Locate the cell with the specified text and output its (x, y) center coordinate. 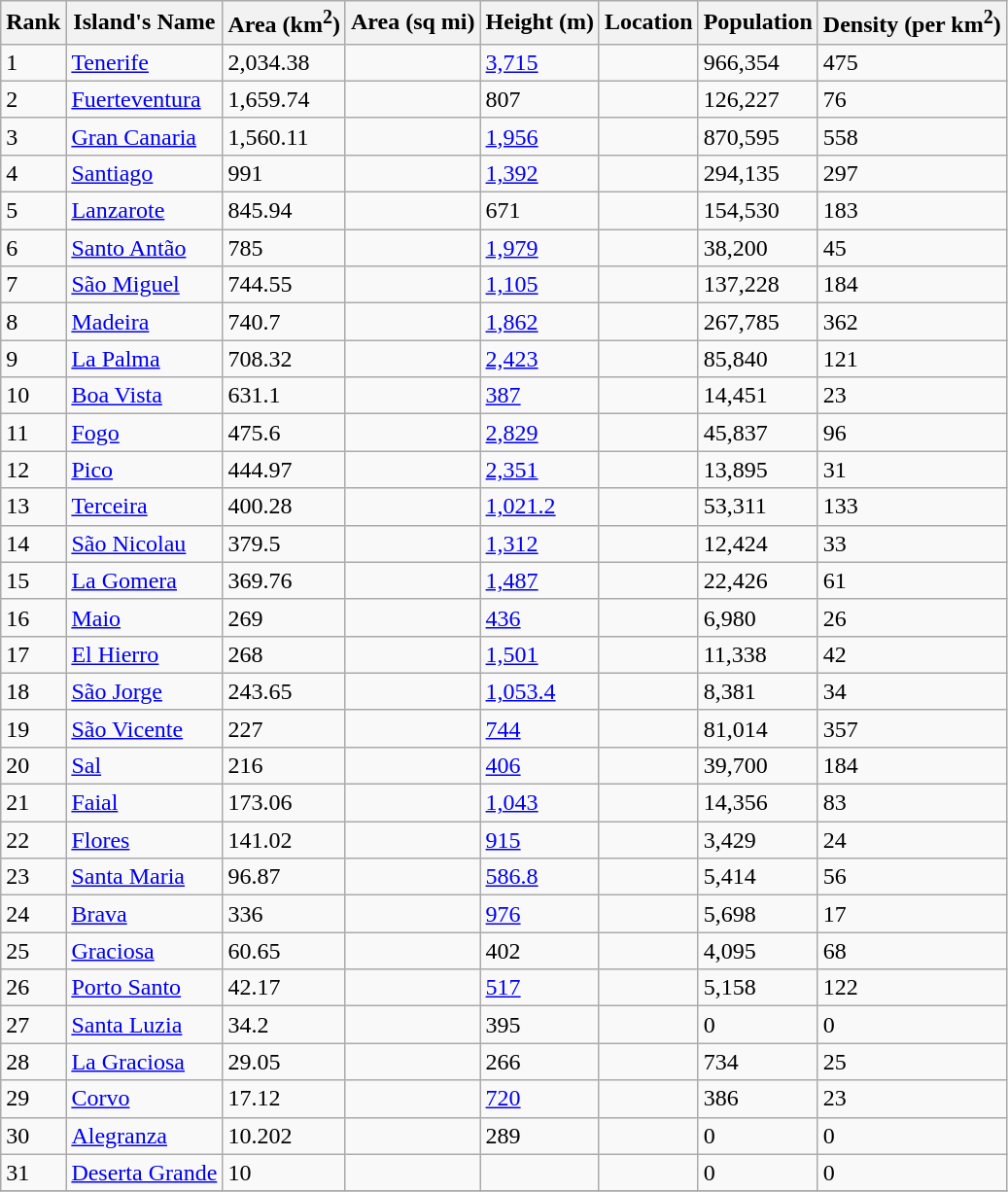
42.17 (284, 988)
1,105 (539, 285)
121 (912, 359)
357 (912, 728)
14,451 (758, 396)
966,354 (758, 62)
13 (33, 507)
Santo Antão (144, 248)
Deserta Grande (144, 1173)
1,392 (539, 173)
27 (33, 1025)
1,956 (539, 136)
Graciosa (144, 951)
1,487 (539, 580)
Maio (144, 617)
1,312 (539, 543)
39,700 (758, 765)
São Jorge (144, 691)
1,501 (539, 654)
133 (912, 507)
8,381 (758, 691)
68 (912, 951)
Rank (33, 23)
976 (539, 914)
216 (284, 765)
785 (284, 248)
3,429 (758, 840)
9 (33, 359)
33 (912, 543)
34 (912, 691)
19 (33, 728)
Lanzarote (144, 211)
Madeira (144, 322)
268 (284, 654)
Height (m) (539, 23)
Alegranza (144, 1136)
227 (284, 728)
Area (km2) (284, 23)
141.02 (284, 840)
807 (539, 99)
38,200 (758, 248)
126,227 (758, 99)
631.1 (284, 396)
30 (33, 1136)
15 (33, 580)
Boa Vista (144, 396)
28 (33, 1062)
El Hierro (144, 654)
11,338 (758, 654)
96.87 (284, 877)
21 (33, 803)
Flores (144, 840)
Santa Maria (144, 877)
1,043 (539, 803)
45,837 (758, 433)
402 (539, 951)
5 (33, 211)
La Palma (144, 359)
22 (33, 840)
369.76 (284, 580)
14 (33, 543)
96 (912, 433)
17.12 (284, 1099)
744 (539, 728)
436 (539, 617)
42 (912, 654)
5,698 (758, 914)
1,979 (539, 248)
1,053.4 (539, 691)
6,980 (758, 617)
11 (33, 433)
São Vicente (144, 728)
708.32 (284, 359)
2,351 (539, 470)
18 (33, 691)
56 (912, 877)
122 (912, 988)
Density (per km2) (912, 23)
53,311 (758, 507)
60.65 (284, 951)
1,021.2 (539, 507)
La Graciosa (144, 1062)
173.06 (284, 803)
83 (912, 803)
137,228 (758, 285)
Sal (144, 765)
Brava (144, 914)
Faial (144, 803)
5,158 (758, 988)
267,785 (758, 322)
8 (33, 322)
29.05 (284, 1062)
Pico (144, 470)
387 (539, 396)
586.8 (539, 877)
Island's Name (144, 23)
671 (539, 211)
34.2 (284, 1025)
45 (912, 248)
740.7 (284, 322)
13,895 (758, 470)
Fogo (144, 433)
16 (33, 617)
517 (539, 988)
29 (33, 1099)
6 (33, 248)
720 (539, 1099)
1,862 (539, 322)
14,356 (758, 803)
4,095 (758, 951)
22,426 (758, 580)
386 (758, 1099)
2 (33, 99)
297 (912, 173)
81,014 (758, 728)
Gran Canaria (144, 136)
Location (648, 23)
5,414 (758, 877)
1 (33, 62)
991 (284, 173)
845.94 (284, 211)
Porto Santo (144, 988)
362 (912, 322)
2,423 (539, 359)
1,560.11 (284, 136)
61 (912, 580)
475 (912, 62)
2,829 (539, 433)
734 (758, 1062)
379.5 (284, 543)
São Miguel (144, 285)
20 (33, 765)
Fuerteventura (144, 99)
336 (284, 914)
870,595 (758, 136)
406 (539, 765)
289 (539, 1136)
Corvo (144, 1099)
La Gomera (144, 580)
444.97 (284, 470)
Santiago (144, 173)
Terceira (144, 507)
744.55 (284, 285)
294,135 (758, 173)
558 (912, 136)
Tenerife (144, 62)
269 (284, 617)
266 (539, 1062)
76 (912, 99)
10.202 (284, 1136)
Population (758, 23)
183 (912, 211)
395 (539, 1025)
12,424 (758, 543)
7 (33, 285)
1,659.74 (284, 99)
400.28 (284, 507)
12 (33, 470)
São Nicolau (144, 543)
243.65 (284, 691)
3,715 (539, 62)
Santa Luzia (144, 1025)
915 (539, 840)
Area (sq mi) (412, 23)
4 (33, 173)
154,530 (758, 211)
3 (33, 136)
2,034.38 (284, 62)
85,840 (758, 359)
475.6 (284, 433)
